Capture the cell that displays the provided text and extract its [X, Y] central coordinate. 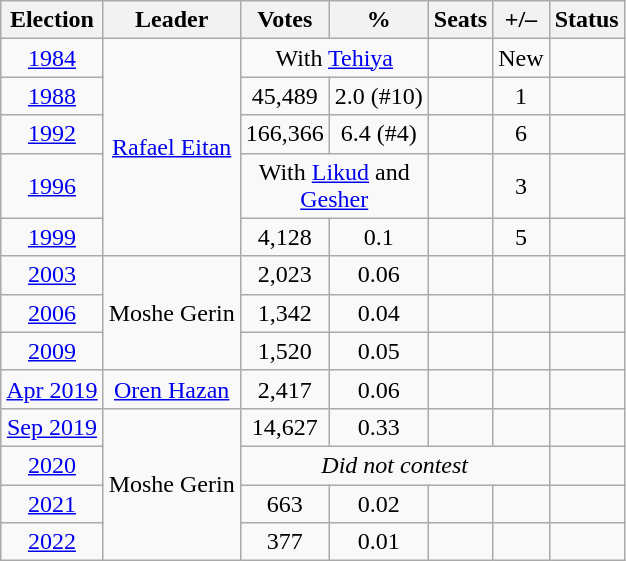
2003 [52, 275]
4,128 [284, 237]
1,520 [284, 351]
Seats [460, 20]
2009 [52, 351]
2.0 (#10) [378, 96]
166,366 [284, 134]
Status [586, 20]
Apr 2019 [52, 389]
2021 [52, 503]
45,489 [284, 96]
Oren Hazan [172, 389]
Leader [172, 20]
2,023 [284, 275]
5 [521, 237]
1,342 [284, 313]
% [378, 20]
6 [521, 134]
1 [521, 96]
377 [284, 542]
1999 [52, 237]
0.01 [378, 542]
Votes [284, 20]
0.02 [378, 503]
Did not contest [394, 465]
Election [52, 20]
0.33 [378, 427]
2020 [52, 465]
With Tehiya [334, 58]
+/– [521, 20]
1988 [52, 96]
With Likud andGesher [334, 186]
1984 [52, 58]
2022 [52, 542]
1992 [52, 134]
0.05 [378, 351]
0.04 [378, 313]
1996 [52, 186]
2,417 [284, 389]
2006 [52, 313]
New [521, 58]
Sep 2019 [52, 427]
3 [521, 186]
663 [284, 503]
6.4 (#4) [378, 134]
0.1 [378, 237]
Rafael Eitan [172, 148]
14,627 [284, 427]
